Capture the cell that displays the provided text and extract its [x, y] central coordinate. 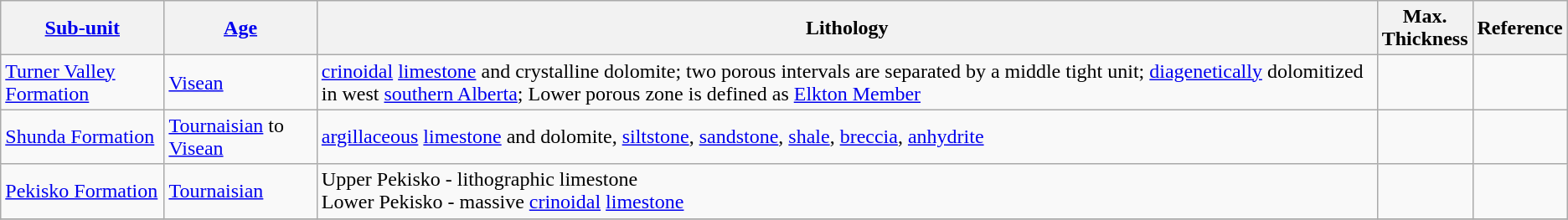
Shunda Formation [82, 137]
Turner Valley Formation [82, 82]
Tournaisian [240, 191]
Upper Pekisko - lithographic limestoneLower Pekisko - massive crinoidal limestone [847, 191]
Pekisko Formation [82, 191]
Reference [1519, 28]
Visean [240, 82]
Sub-unit [82, 28]
Lithology [847, 28]
Tournaisian to Visean [240, 137]
argillaceous limestone and dolomite, siltstone, sandstone, shale, breccia, anhydrite [847, 137]
Max.Thickness [1425, 28]
Age [240, 28]
